From the cell containing the given text, extract its center point as (X, Y) coordinate. 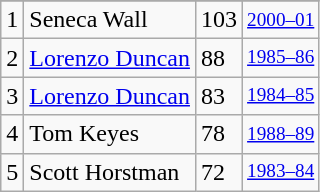
Tom Keyes (110, 134)
88 (218, 58)
4 (12, 134)
1 (12, 20)
Scott Horstman (110, 172)
1983–84 (281, 172)
1988–89 (281, 134)
103 (218, 20)
1984–85 (281, 96)
1985–86 (281, 58)
78 (218, 134)
2 (12, 58)
72 (218, 172)
Seneca Wall (110, 20)
2000–01 (281, 20)
5 (12, 172)
83 (218, 96)
3 (12, 96)
